Search for the cell housing the specified text and yield its (x, y) center coordinate. 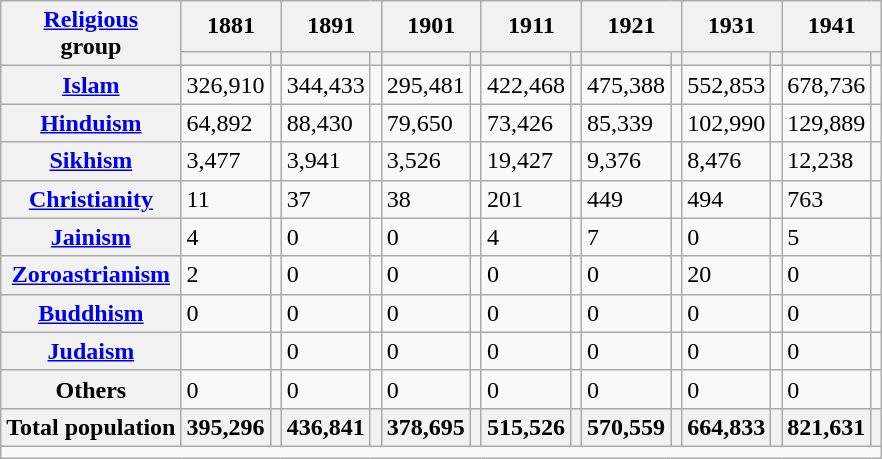
88,430 (326, 123)
Islam (91, 85)
19,427 (526, 161)
20 (726, 275)
2 (226, 275)
494 (726, 199)
64,892 (226, 123)
1881 (231, 26)
3,477 (226, 161)
37 (326, 199)
Christianity (91, 199)
821,631 (826, 427)
Zoroastrianism (91, 275)
73,426 (526, 123)
1921 (632, 26)
678,736 (826, 85)
79,650 (426, 123)
85,339 (626, 123)
552,853 (726, 85)
Religiousgroup (91, 34)
515,526 (526, 427)
Total population (91, 427)
38 (426, 199)
Sikhism (91, 161)
Others (91, 389)
Hinduism (91, 123)
12,238 (826, 161)
344,433 (326, 85)
326,910 (226, 85)
102,990 (726, 123)
422,468 (526, 85)
763 (826, 199)
295,481 (426, 85)
1911 (531, 26)
449 (626, 199)
11 (226, 199)
475,388 (626, 85)
7 (626, 237)
8,476 (726, 161)
436,841 (326, 427)
570,559 (626, 427)
3,941 (326, 161)
395,296 (226, 427)
1901 (431, 26)
9,376 (626, 161)
378,695 (426, 427)
Buddhism (91, 313)
Jainism (91, 237)
1941 (832, 26)
1931 (732, 26)
664,833 (726, 427)
129,889 (826, 123)
1891 (331, 26)
5 (826, 237)
3,526 (426, 161)
Judaism (91, 351)
201 (526, 199)
